Pinpoint the cell where the given text exists, returning its (X, Y) midpoint coordinate. 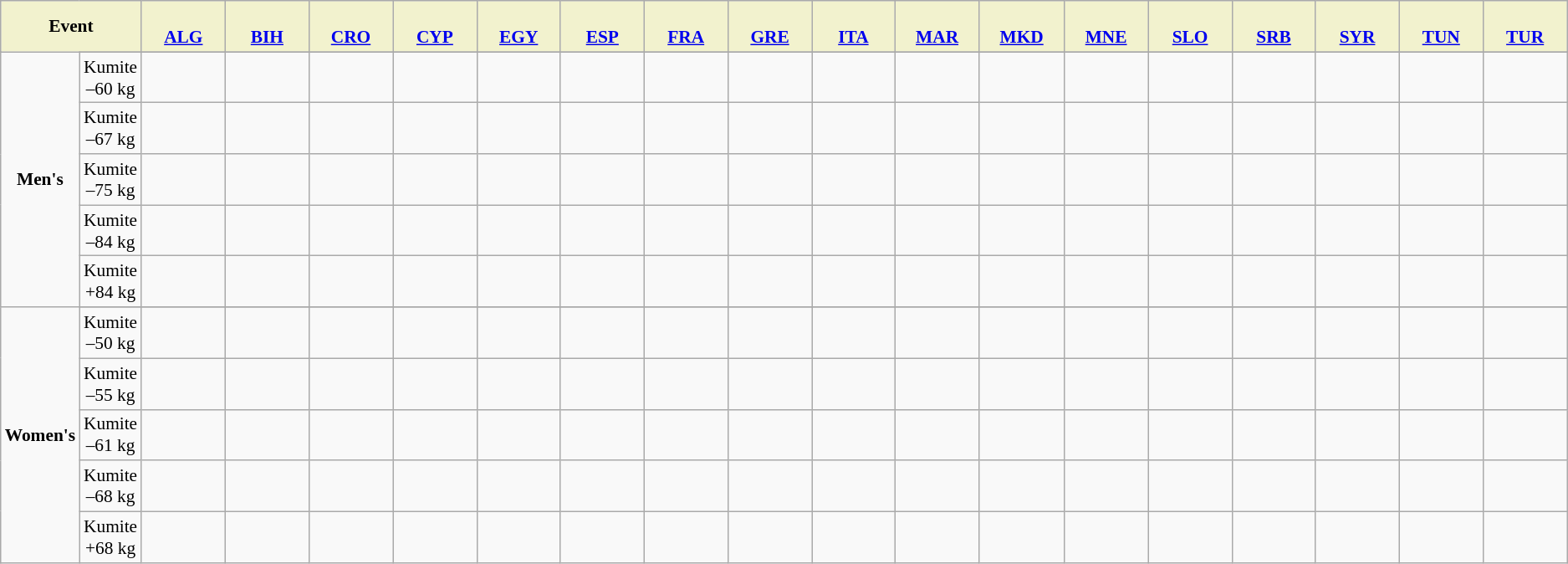
Kumite +84 kg (110, 281)
Kumite –61 kg (110, 435)
TUN (1441, 27)
ITA (853, 27)
SLO (1190, 27)
SRB (1274, 27)
Women's (40, 435)
MAR (937, 27)
Kumite –84 kg (110, 231)
Kumite –75 kg (110, 179)
Event (71, 27)
MNE (1106, 27)
FRA (686, 27)
CRO (351, 27)
Kumite –55 kg (110, 383)
Kumite +68 kg (110, 537)
ESP (602, 27)
Kumite –67 kg (110, 129)
Kumite –68 kg (110, 485)
CYP (435, 27)
Kumite –60 kg (110, 77)
GRE (769, 27)
EGY (518, 27)
MKD (1022, 27)
BIH (268, 27)
ALG (183, 27)
TUR (1525, 27)
SYR (1357, 27)
Kumite –50 kg (110, 333)
Men's (40, 179)
